Output the [x, y] coordinate of the center of the cell containing the given text.  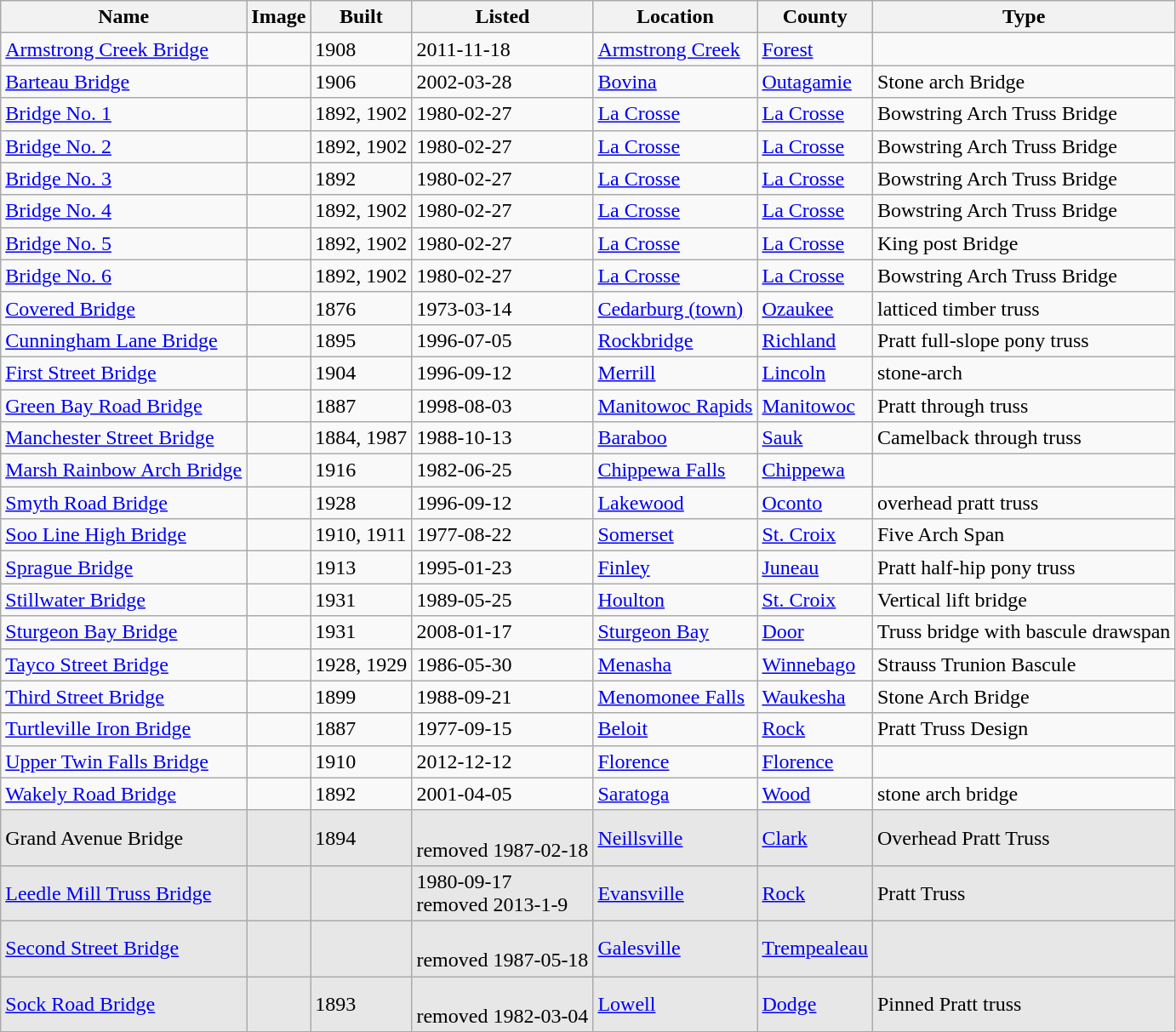
Pratt half-hip pony truss [1023, 567]
1982-06-25 [502, 470]
Neillsville [676, 837]
Galesville [676, 948]
Wood [815, 794]
Upper Twin Falls Bridge [124, 761]
overhead pratt truss [1023, 503]
Clark [815, 837]
Five Arch Span [1023, 535]
Bridge No. 6 [124, 276]
Smyth Road Bridge [124, 503]
1998-08-03 [502, 406]
Location [676, 17]
removed 1987-02-18 [502, 837]
Tayco Street Bridge [124, 664]
Door [815, 632]
Pratt through truss [1023, 406]
Leedle Mill Truss Bridge [124, 893]
1884, 1987 [361, 438]
Manitowoc Rapids [676, 406]
Manchester Street Bridge [124, 438]
1893 [361, 1004]
Juneau [815, 567]
Sprague Bridge [124, 567]
removed 1987-05-18 [502, 948]
1977-09-15 [502, 729]
2002-03-28 [502, 82]
Grand Avenue Bridge [124, 837]
Sauk [815, 438]
Armstrong Creek Bridge [124, 49]
Baraboo [676, 438]
Richland [815, 340]
Stone Arch Bridge [1023, 697]
1908 [361, 49]
Finley [676, 567]
Menomonee Falls [676, 697]
stone-arch [1023, 373]
2012-12-12 [502, 761]
1986-05-30 [502, 664]
Built [361, 17]
stone arch bridge [1023, 794]
1916 [361, 470]
1928 [361, 503]
Evansville [676, 893]
1904 [361, 373]
Bridge No. 1 [124, 114]
1988-10-13 [502, 438]
County [815, 17]
Stone arch Bridge [1023, 82]
1928, 1929 [361, 664]
Rockbridge [676, 340]
Type [1023, 17]
Lakewood [676, 503]
Sturgeon Bay Bridge [124, 632]
Chippewa [815, 470]
Wakely Road Bridge [124, 794]
latticed timber truss [1023, 308]
1995-01-23 [502, 567]
Sock Road Bridge [124, 1004]
2011-11-18 [502, 49]
1899 [361, 697]
Stillwater Bridge [124, 600]
1913 [361, 567]
Beloit [676, 729]
1977-08-22 [502, 535]
Cunningham Lane Bridge [124, 340]
Strauss Trunion Bascule [1023, 664]
2008-01-17 [502, 632]
1996-07-05 [502, 340]
removed 1982-03-04 [502, 1004]
Trempealeau [815, 948]
Lowell [676, 1004]
Sturgeon Bay [676, 632]
1989-05-25 [502, 600]
First Street Bridge [124, 373]
Soo Line High Bridge [124, 535]
Bridge No. 2 [124, 146]
Barteau Bridge [124, 82]
Bridge No. 5 [124, 243]
1895 [361, 340]
Vertical lift bridge [1023, 600]
Cedarburg (town) [676, 308]
Bridge No. 3 [124, 179]
Bridge No. 4 [124, 211]
Bovina [676, 82]
Overhead Pratt Truss [1023, 837]
Winnebago [815, 664]
Third Street Bridge [124, 697]
1973-03-14 [502, 308]
1910 [361, 761]
Dodge [815, 1004]
Truss bridge with bascule drawspan [1023, 632]
Green Bay Road Bridge [124, 406]
1910, 1911 [361, 535]
Lincoln [815, 373]
2001-04-05 [502, 794]
Camelback through truss [1023, 438]
Saratoga [676, 794]
1988-09-21 [502, 697]
1876 [361, 308]
1906 [361, 82]
Merrill [676, 373]
Armstrong Creek [676, 49]
Turtleville Iron Bridge [124, 729]
Chippewa Falls [676, 470]
Name [124, 17]
Waukesha [815, 697]
Pratt Truss [1023, 893]
Covered Bridge [124, 308]
Houlton [676, 600]
Ozaukee [815, 308]
Second Street Bridge [124, 948]
Somerset [676, 535]
Oconto [815, 503]
1980-09-17 removed 2013-1-9 [502, 893]
Listed [502, 17]
Pinned Pratt truss [1023, 1004]
Forest [815, 49]
Menasha [676, 664]
Pratt full-slope pony truss [1023, 340]
1894 [361, 837]
Outagamie [815, 82]
Marsh Rainbow Arch Bridge [124, 470]
King post Bridge [1023, 243]
Pratt Truss Design [1023, 729]
Image [279, 17]
Manitowoc [815, 406]
